Return (x, y) of the center of cell containing provided text 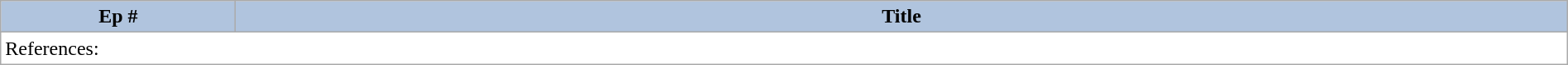
Title (901, 17)
Ep # (118, 17)
References: (784, 48)
